Capture the cell that displays the provided text and extract its [X, Y] central coordinate. 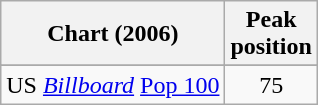
Chart (2006) [113, 34]
75 [271, 85]
US Billboard Pop 100 [113, 85]
Peakposition [271, 34]
